Search for the cell housing the specified text and yield its [X, Y] center coordinate. 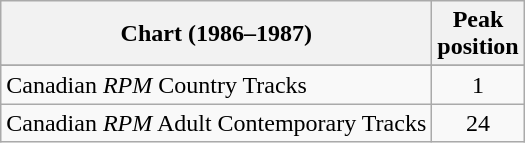
1 [478, 85]
24 [478, 123]
Canadian RPM Adult Contemporary Tracks [216, 123]
Canadian RPM Country Tracks [216, 85]
Peakposition [478, 34]
Chart (1986–1987) [216, 34]
